Search for the cell housing the specified text and yield its [x, y] center coordinate. 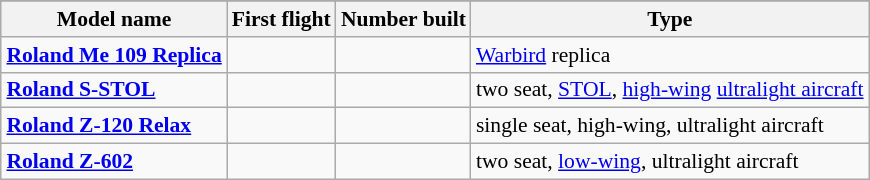
Type [670, 19]
Roland Me 109 Replica [114, 54]
Roland Z-120 Relax [114, 126]
Roland S-STOL [114, 90]
Warbird replica [670, 54]
single seat, high-wing, ultralight aircraft [670, 126]
two seat, low-wing, ultralight aircraft [670, 161]
Roland Z-602 [114, 161]
Model name [114, 19]
two seat, STOL, high-wing ultralight aircraft [670, 90]
Number built [404, 19]
First flight [282, 19]
